From the cell containing the given text, extract its center point as (X, Y) coordinate. 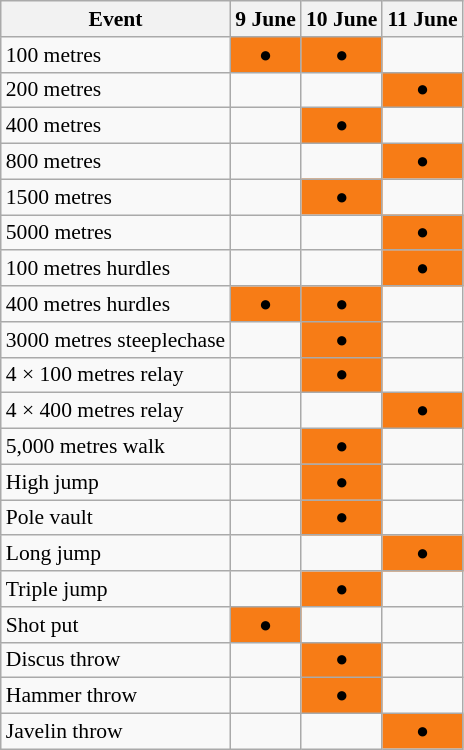
Hammer throw (116, 696)
9 June (266, 19)
11 June (422, 19)
Pole vault (116, 518)
Discus throw (116, 660)
4 × 400 metres relay (116, 411)
100 metres (116, 55)
5,000 metres walk (116, 447)
1500 metres (116, 197)
800 metres (116, 162)
Triple jump (116, 589)
Shot put (116, 625)
Event (116, 19)
200 metres (116, 90)
Javelin throw (116, 732)
Long jump (116, 554)
High jump (116, 482)
400 metres (116, 126)
4 × 100 metres relay (116, 375)
100 metres hurdles (116, 269)
400 metres hurdles (116, 304)
10 June (342, 19)
3000 metres steeplechase (116, 340)
5000 metres (116, 233)
